Detect which cell encompasses the target text, then output its [X, Y] center coordinate. 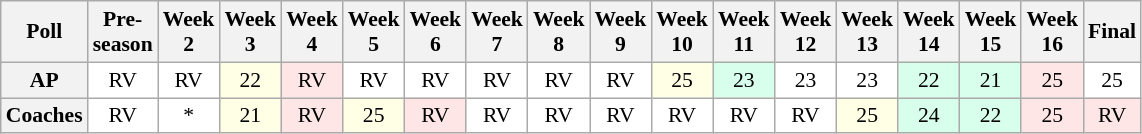
Final [1112, 32]
Pre-season [123, 32]
Poll [44, 32]
Week16 [1052, 32]
Week13 [867, 32]
Week14 [929, 32]
Week3 [250, 32]
* [189, 116]
Week15 [991, 32]
24 [929, 116]
Week10 [682, 32]
AP [44, 80]
Week11 [744, 32]
Week9 [621, 32]
Week6 [435, 32]
Week5 [374, 32]
Week4 [312, 32]
Coaches [44, 116]
Week7 [497, 32]
Week8 [559, 32]
Week12 [806, 32]
Week2 [189, 32]
